Provide the [x, y] coordinate of the cell's center where the given text is located.  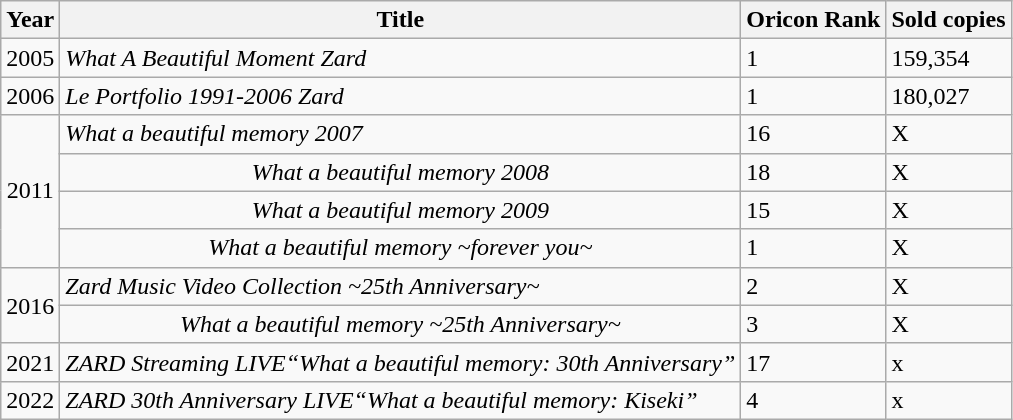
What a beautiful memory ~25th Anniversary~ [400, 324]
Year [30, 20]
18 [814, 172]
Le Portfolio 1991-2006 Zard [400, 96]
2016 [30, 305]
15 [814, 210]
2011 [30, 191]
What a beautiful memory 2008 [400, 172]
17 [814, 362]
4 [814, 400]
Zard Music Video Collection ~25th Anniversary~ [400, 286]
Oricon Rank [814, 20]
2005 [30, 58]
What a beautiful memory 2007 [400, 134]
2022 [30, 400]
159,354 [948, 58]
Sold copies [948, 20]
What A Beautiful Moment Zard [400, 58]
2006 [30, 96]
What a beautiful memory ~forever you~ [400, 248]
ZARD 30th Anniversary LIVE“What a beautiful memory: Kiseki” [400, 400]
2021 [30, 362]
Title [400, 20]
3 [814, 324]
What a beautiful memory 2009 [400, 210]
16 [814, 134]
ZARD Streaming LIVE“What a beautiful memory: 30th Anniversary” [400, 362]
2 [814, 286]
180,027 [948, 96]
